Output the [x, y] coordinate of the center of the cell containing the given text.  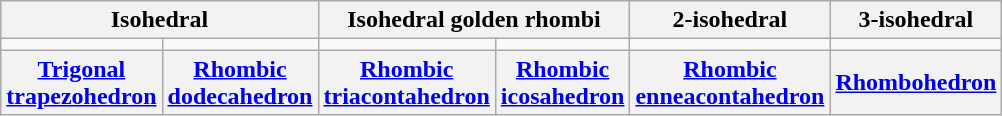
Isohedral golden rhombi [474, 20]
Rhombohedron [916, 82]
Isohedral [160, 20]
Rhombic icosahedron [562, 82]
Rhombic enneacontahedron [730, 82]
Trigonal trapezohedron [82, 82]
2-isohedral [730, 20]
Rhombic dodecahedron [240, 82]
3-isohedral [916, 20]
Rhombic triacontahedron [406, 82]
